Return [X, Y] of the center of cell containing provided text 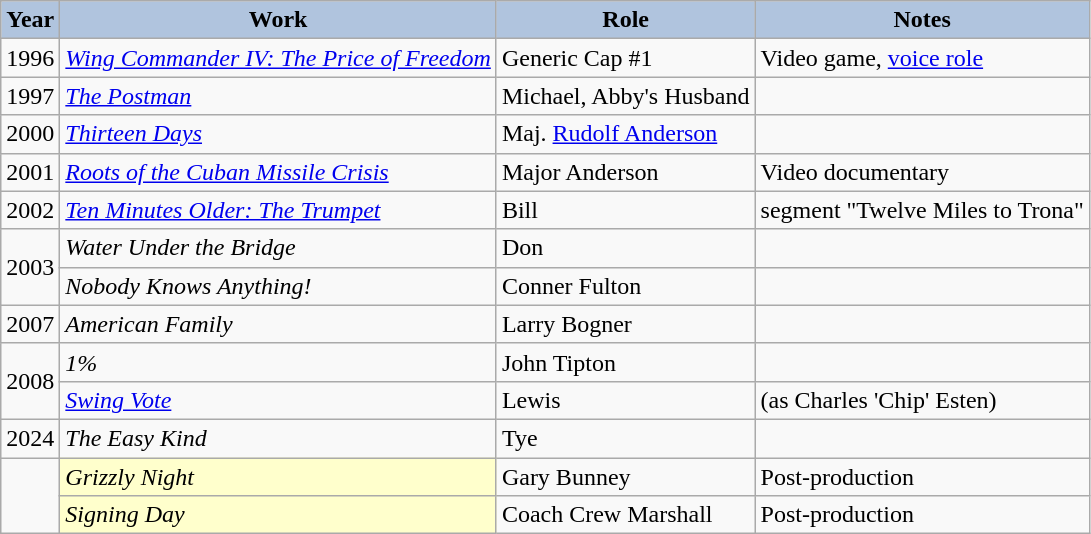
1% [278, 362]
Roots of the Cuban Missile Crisis [278, 172]
Thirteen Days [278, 134]
2003 [30, 267]
Water Under the Bridge [278, 248]
Lewis [626, 400]
Grizzly Night [278, 477]
2000 [30, 134]
Gary Bunney [626, 477]
Larry Bogner [626, 324]
American Family [278, 324]
Signing Day [278, 515]
2024 [30, 438]
2007 [30, 324]
Notes [922, 20]
2002 [30, 210]
2008 [30, 381]
John Tipton [626, 362]
Maj. Rudolf Anderson [626, 134]
1997 [30, 96]
Swing Vote [278, 400]
2001 [30, 172]
Nobody Knows Anything! [278, 286]
Year [30, 20]
Wing Commander IV: The Price of Freedom [278, 58]
1996 [30, 58]
Generic Cap #1 [626, 58]
The Easy Kind [278, 438]
Video game, voice role [922, 58]
Role [626, 20]
Ten Minutes Older: The Trumpet [278, 210]
Video documentary [922, 172]
Work [278, 20]
Conner Fulton [626, 286]
Tye [626, 438]
The Postman [278, 96]
Coach Crew Marshall [626, 515]
(as Charles 'Chip' Esten) [922, 400]
segment "Twelve Miles to Trona" [922, 210]
Don [626, 248]
Michael, Abby's Husband [626, 96]
Bill [626, 210]
Major Anderson [626, 172]
